Return [X, Y] of the center of cell containing provided text 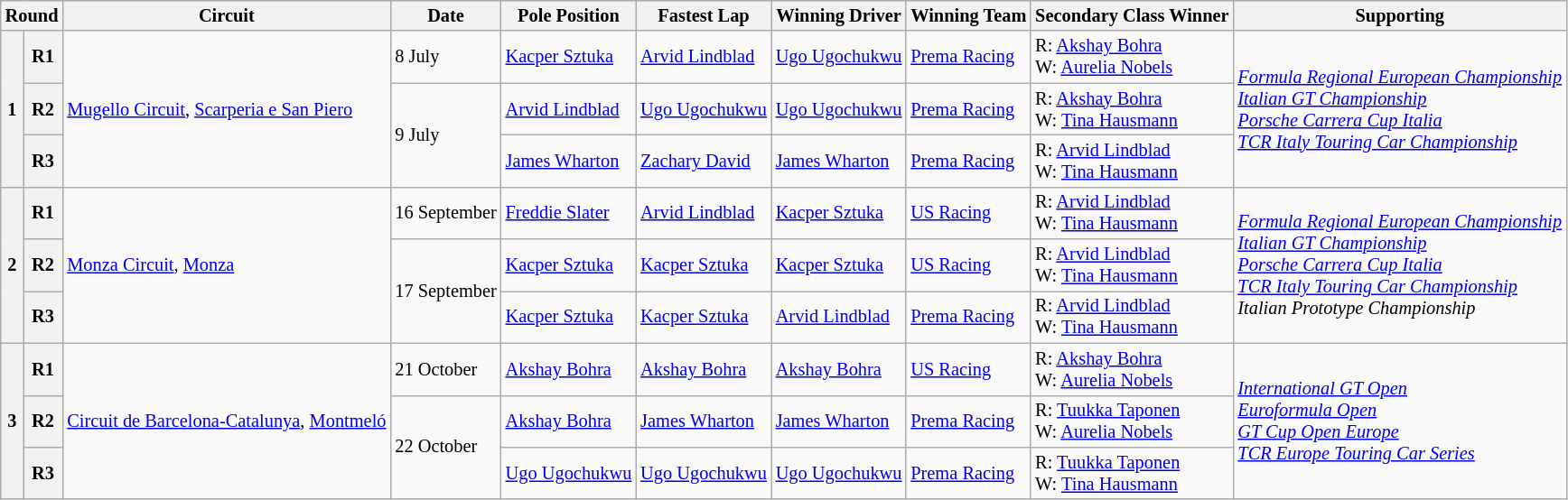
9 July [445, 135]
Secondary Class Winner [1132, 15]
Date [445, 15]
Formula Regional European ChampionshipItalian GT ChampionshipPorsche Carrera Cup ItaliaTCR Italy Touring Car Championship [1400, 108]
3 [13, 421]
Supporting [1400, 15]
Monza Circuit, Monza [226, 265]
Fastest Lap [704, 15]
Round [33, 15]
8 July [445, 57]
R: Tuukka TaponenW: Aurelia Nobels [1132, 421]
Circuit [226, 15]
2 [13, 265]
17 September [445, 291]
Freddie Slater [569, 213]
Pole Position [569, 15]
R: Akshay BohraW: Tina Hausmann [1132, 109]
Winning Team [968, 15]
16 September [445, 213]
Mugello Circuit, Scarperia e San Piero [226, 108]
Winning Driver [839, 15]
Zachary David [704, 161]
22 October [445, 448]
International GT OpenEuroformula OpenGT Cup Open EuropeTCR Europe Touring Car Series [1400, 421]
21 October [445, 369]
1 [13, 108]
Circuit de Barcelona-Catalunya, Montmeló [226, 421]
R: Tuukka TaponenW: Tina Hausmann [1132, 473]
